Return the [X, Y] coordinate for the center point of the cell that contains the specified text.  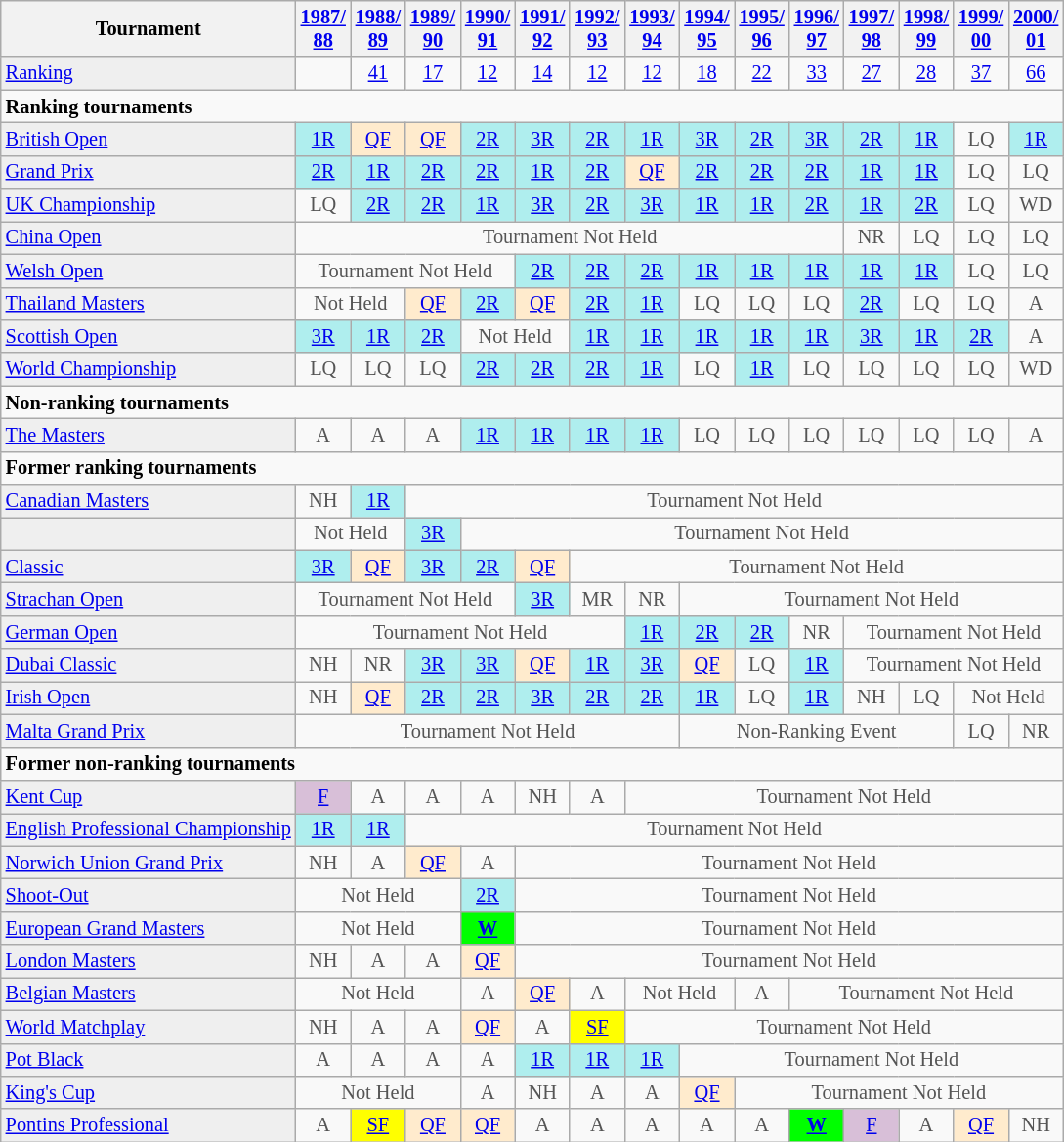
European Grand Masters [149, 928]
28 [926, 73]
27 [872, 73]
Grand Prix [149, 172]
22 [762, 73]
Former non-ranking tournaments [532, 764]
Malta Grand Prix [149, 731]
1989/90 [433, 28]
Dubai Classic [149, 665]
17 [433, 73]
Shoot-Out [149, 895]
Scottish Open [149, 336]
Pot Black [149, 1060]
Classic [149, 567]
1993/94 [652, 28]
Non-Ranking Event [817, 731]
Kent Cup [149, 796]
Canadian Masters [149, 501]
Norwich Union Grand Prix [149, 863]
Tournament [149, 28]
The Masters [149, 435]
Non-ranking tournaments [532, 402]
33 [817, 73]
66 [1036, 73]
1994/95 [706, 28]
Pontins Professional [149, 1125]
Ranking [149, 73]
1998/99 [926, 28]
1991/92 [542, 28]
37 [981, 73]
World Matchplay [149, 1027]
Thailand Masters [149, 304]
Irish Open [149, 698]
1988/89 [378, 28]
1995/96 [762, 28]
King's Cup [149, 1092]
Ranking tournaments [532, 106]
British Open [149, 139]
1999/00 [981, 28]
MR [597, 599]
18 [706, 73]
2000/01 [1036, 28]
41 [378, 73]
Former ranking tournaments [532, 468]
1997/98 [872, 28]
World Championship [149, 369]
Strachan Open [149, 599]
German Open [149, 632]
1996/97 [817, 28]
English Professional Championship [149, 829]
14 [542, 73]
UK Championship [149, 205]
1987/88 [323, 28]
1992/93 [597, 28]
Belgian Masters [149, 994]
London Masters [149, 961]
China Open [149, 237]
1990/91 [488, 28]
Welsh Open [149, 271]
